For the text-containing cell, return its midpoint in (X, Y) coordinate format. 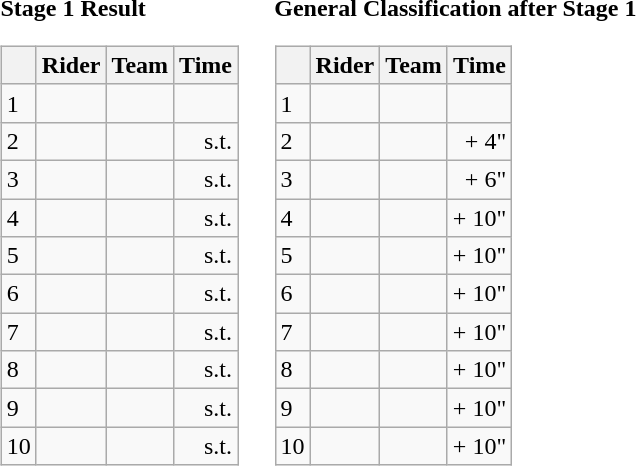
+ 4" (479, 141)
+ 6" (479, 179)
